Return the (X, Y) coordinate for the center point of the cell that contains the specified text.  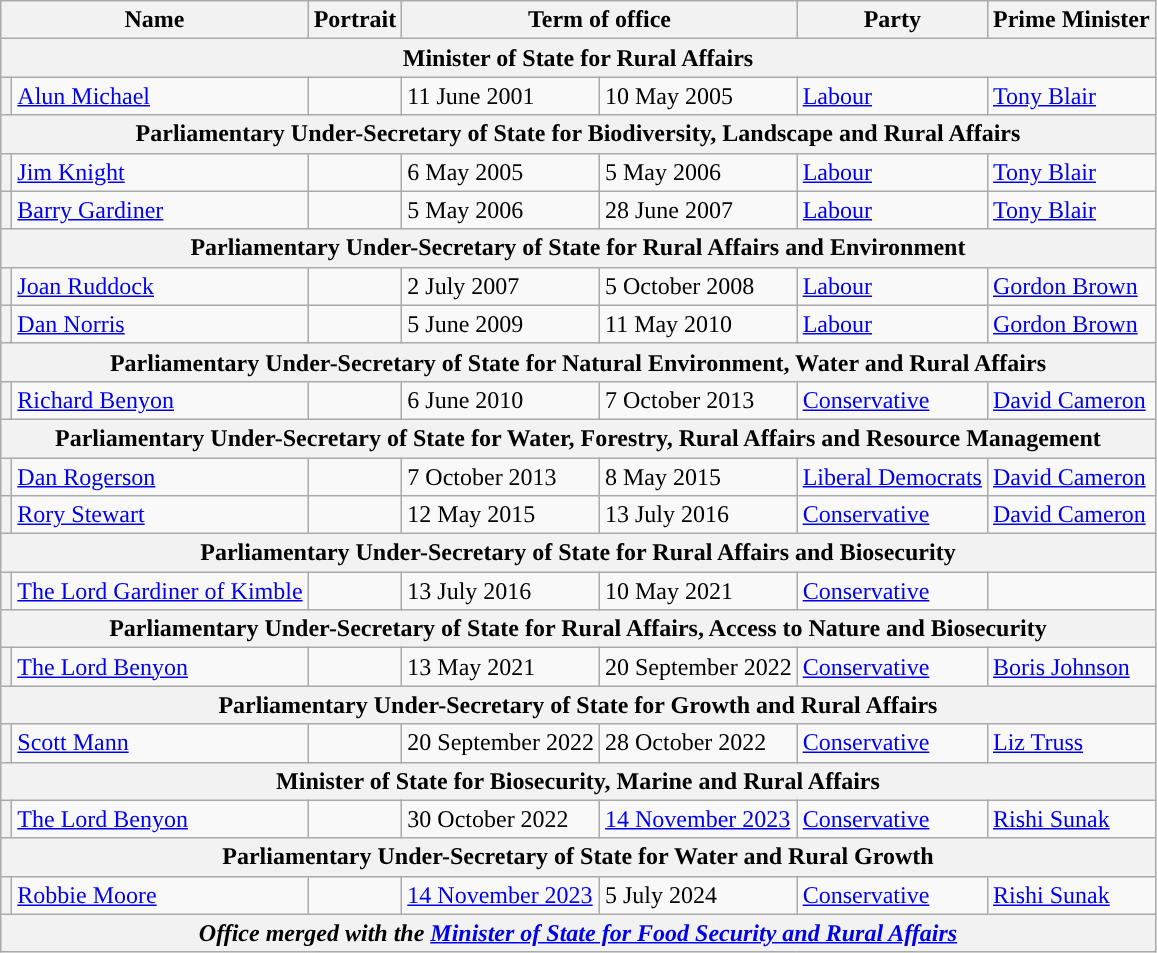
Parliamentary Under-Secretary of State for Growth and Rural Affairs (578, 705)
Office merged with the Minister of State for Food Security and Rural Affairs (578, 933)
Boris Johnson (1071, 667)
11 May 2010 (698, 324)
Minister of State for Biosecurity, Marine and Rural Affairs (578, 781)
6 June 2010 (501, 400)
30 October 2022 (501, 819)
Robbie Moore (160, 895)
Name (154, 20)
Parliamentary Under-Secretary of State for Natural Environment, Water and Rural Affairs (578, 362)
Party (892, 20)
5 July 2024 (698, 895)
Prime Minister (1071, 20)
11 June 2001 (501, 96)
2 July 2007 (501, 286)
6 May 2005 (501, 172)
12 May 2015 (501, 515)
Richard Benyon (160, 400)
Liz Truss (1071, 743)
Parliamentary Under-Secretary of State for Water, Forestry, Rural Affairs and Resource Management (578, 438)
Joan Ruddock (160, 286)
13 May 2021 (501, 667)
Parliamentary Under-Secretary of State for Rural Affairs, Access to Nature and Biosecurity (578, 629)
Parliamentary Under-Secretary of State for Water and Rural Growth (578, 857)
5 October 2008 (698, 286)
Portrait (355, 20)
Term of office (600, 20)
10 May 2021 (698, 591)
Barry Gardiner (160, 210)
Dan Rogerson (160, 477)
Jim Knight (160, 172)
Minister of State for Rural Affairs (578, 58)
The Lord Gardiner of Kimble (160, 591)
Parliamentary Under-Secretary of State for Rural Affairs and Biosecurity (578, 553)
8 May 2015 (698, 477)
28 October 2022 (698, 743)
10 May 2005 (698, 96)
Rory Stewart (160, 515)
Dan Norris (160, 324)
5 June 2009 (501, 324)
Parliamentary Under-Secretary of State for Rural Affairs and Environment (578, 248)
Alun Michael (160, 96)
Liberal Democrats (892, 477)
28 June 2007 (698, 210)
Parliamentary Under-Secretary of State for Biodiversity, Landscape and Rural Affairs (578, 134)
Scott Mann (160, 743)
